Detect which cell encompasses the target text, then output its [X, Y] center coordinate. 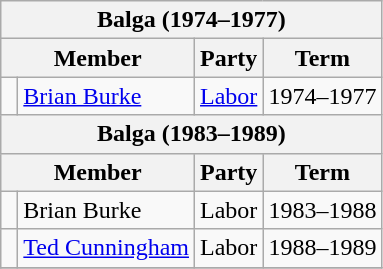
Balga (1983–1989) [192, 134]
1983–1988 [322, 210]
Ted Cunningham [106, 248]
1974–1977 [322, 96]
Balga (1974–1977) [192, 20]
1988–1989 [322, 248]
